Extract the (X, Y) coordinate from the center of the cell holding the provided text.  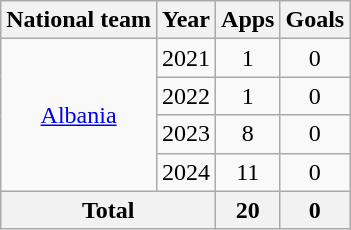
Apps (248, 20)
8 (248, 134)
Total (108, 210)
2022 (186, 96)
20 (248, 210)
2024 (186, 172)
Year (186, 20)
2023 (186, 134)
Albania (79, 115)
National team (79, 20)
11 (248, 172)
2021 (186, 58)
Goals (315, 20)
